Return the [x, y] coordinate for the center point of the cell that contains the specified text.  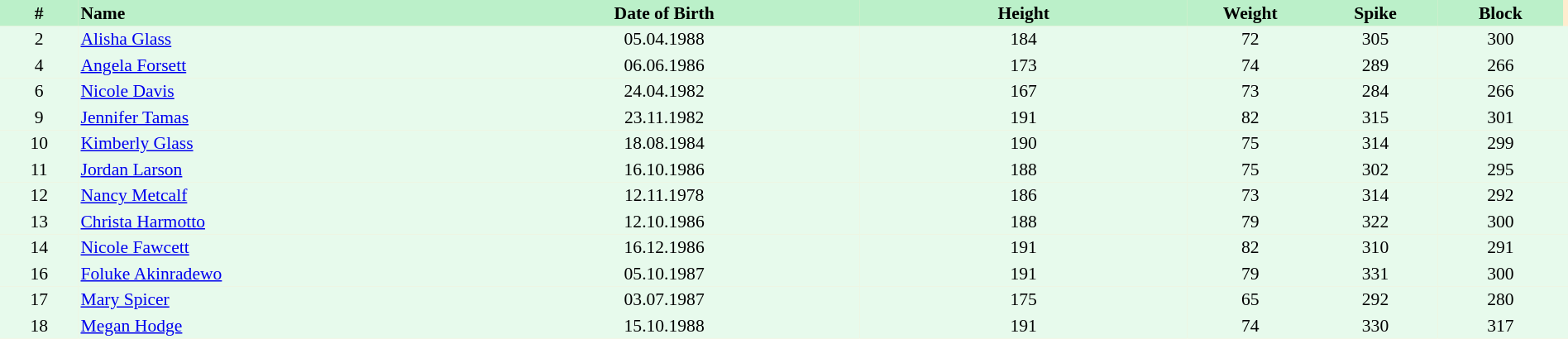
Christa Harmotto [273, 222]
Name [273, 13]
15.10.1988 [664, 326]
289 [1374, 65]
Weight [1250, 13]
Alisha Glass [273, 40]
Nancy Metcalf [273, 195]
Nicole Fawcett [273, 248]
175 [1024, 299]
12.10.1986 [664, 222]
Jordan Larson [273, 169]
2 [39, 40]
Foluke Akinradewo [273, 274]
331 [1374, 274]
305 [1374, 40]
295 [1500, 169]
291 [1500, 248]
16 [39, 274]
05.04.1988 [664, 40]
280 [1500, 299]
Jennifer Tamas [273, 117]
Kimberly Glass [273, 144]
315 [1374, 117]
72 [1250, 40]
03.07.1987 [664, 299]
Angela Forsett [273, 65]
301 [1500, 117]
23.11.1982 [664, 117]
Spike [1374, 13]
12 [39, 195]
299 [1500, 144]
65 [1250, 299]
Nicole Davis [273, 91]
17 [39, 299]
317 [1500, 326]
18.08.1984 [664, 144]
05.10.1987 [664, 274]
284 [1374, 91]
Megan Hodge [273, 326]
302 [1374, 169]
186 [1024, 195]
16.10.1986 [664, 169]
14 [39, 248]
310 [1374, 248]
18 [39, 326]
Date of Birth [664, 13]
190 [1024, 144]
4 [39, 65]
Block [1500, 13]
24.04.1982 [664, 91]
11 [39, 169]
# [39, 13]
12.11.1978 [664, 195]
13 [39, 222]
9 [39, 117]
173 [1024, 65]
167 [1024, 91]
06.06.1986 [664, 65]
6 [39, 91]
16.12.1986 [664, 248]
330 [1374, 326]
Mary Spicer [273, 299]
184 [1024, 40]
322 [1374, 222]
Height [1024, 13]
10 [39, 144]
